Determine the (X, Y) coordinate at the center of the cell enclosing the given text.  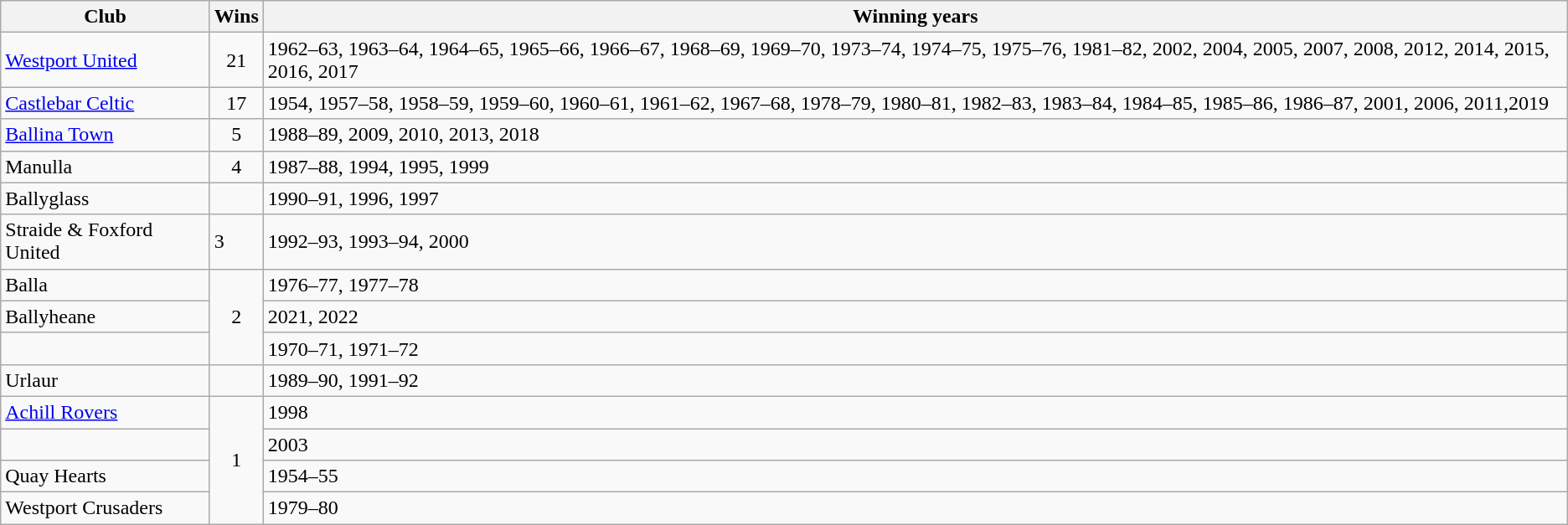
Manulla (106, 167)
1979–80 (915, 508)
3 (236, 241)
2003 (915, 445)
5 (236, 135)
1988–89, 2009, 2010, 2013, 2018 (915, 135)
1992–93, 1993–94, 2000 (915, 241)
1954–55 (915, 476)
Westport United (106, 60)
2021, 2022 (915, 317)
Achill Rovers (106, 412)
Ballina Town (106, 135)
Wins (236, 17)
Straide & Foxford United (106, 241)
17 (236, 103)
Urlaur (106, 380)
4 (236, 167)
Quay Hearts (106, 476)
Ballyheane (106, 317)
21 (236, 60)
Club (106, 17)
1990–91, 1996, 1997 (915, 198)
Westport Crusaders (106, 508)
1976–77, 1977–78 (915, 285)
Ballyglass (106, 198)
1970–71, 1971–72 (915, 348)
1998 (915, 412)
1954, 1957–58, 1958–59, 1959–60, 1960–61, 1961–62, 1967–68, 1978–79, 1980–81, 1982–83, 1983–84, 1984–85, 1985–86, 1986–87, 2001, 2006, 2011,2019 (915, 103)
Castlebar Celtic (106, 103)
1989–90, 1991–92 (915, 380)
Balla (106, 285)
2 (236, 317)
1 (236, 460)
1987–88, 1994, 1995, 1999 (915, 167)
Winning years (915, 17)
